Capture the cell that displays the provided text and extract its [x, y] central coordinate. 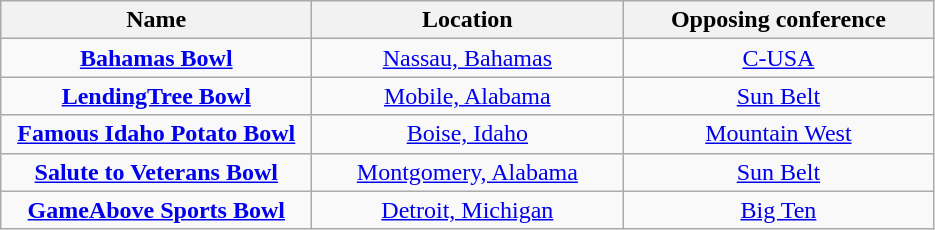
Location [468, 20]
Boise, Idaho [468, 134]
GameAbove Sports Bowl [156, 210]
Name [156, 20]
Nassau, Bahamas [468, 58]
Mobile, Alabama [468, 96]
Big Ten [778, 210]
Famous Idaho Potato Bowl [156, 134]
C-USA [778, 58]
Bahamas Bowl [156, 58]
Salute to Veterans Bowl [156, 172]
Montgomery, Alabama [468, 172]
Mountain West [778, 134]
LendingTree Bowl [156, 96]
Opposing conference [778, 20]
Detroit, Michigan [468, 210]
